Locate the cell with the specified text and output its [X, Y] center coordinate. 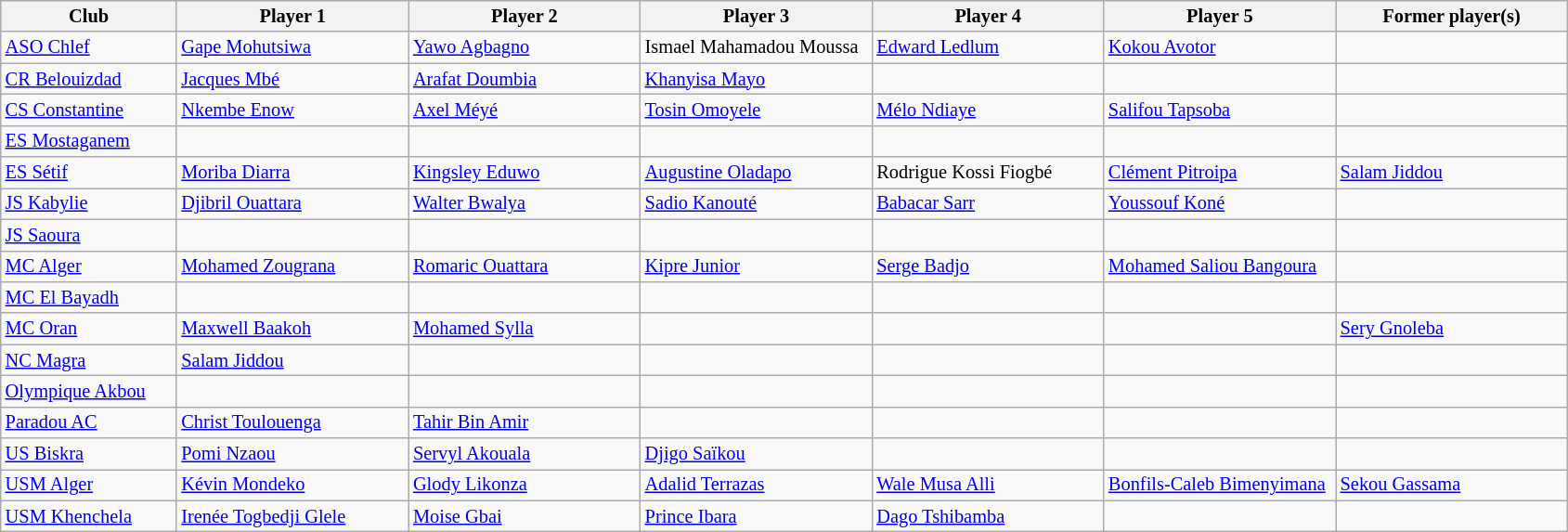
Walter Bwalya [525, 203]
US Biskra [89, 454]
MC El Bayadh [89, 297]
Former player(s) [1452, 16]
JS Saoura [89, 235]
Player 3 [757, 16]
Kingsley Eduwo [525, 173]
Player 4 [988, 16]
USM Alger [89, 485]
ES Sétif [89, 173]
Jacques Mbé [292, 79]
Maxwell Baakoh [292, 329]
Kévin Mondeko [292, 485]
Djigo Saïkou [757, 454]
Moise Gbai [525, 516]
Olympique Akbou [89, 391]
Kokou Avotor [1220, 47]
Clément Pitroipa [1220, 173]
Prince Ibara [757, 516]
Glody Likonza [525, 485]
ES Mostaganem [89, 141]
Serge Badjo [988, 266]
CR Belouizdad [89, 79]
Augustine Oladapo [757, 173]
Youssouf Koné [1220, 203]
Rodrigue Kossi Fiogbé [988, 173]
Irenée Togbedji Glele [292, 516]
ASO Chlef [89, 47]
CS Constantine [89, 110]
Sery Gnoleba [1452, 329]
NC Magra [89, 360]
Sadio Kanouté [757, 203]
Moriba Diarra [292, 173]
Sekou Gassama [1452, 485]
Pomi Nzaou [292, 454]
JS Kabylie [89, 203]
Axel Méyé [525, 110]
Kipre Junior [757, 266]
Club [89, 16]
Khanyisa Mayo [757, 79]
Player 2 [525, 16]
Mohamed Sylla [525, 329]
Gape Mohutsiwa [292, 47]
Nkembe Enow [292, 110]
Player 1 [292, 16]
MC Alger [89, 266]
Arafat Doumbia [525, 79]
Paradou AC [89, 422]
Romaric Ouattara [525, 266]
Mélo Ndiaye [988, 110]
Player 5 [1220, 16]
Dago Tshibamba [988, 516]
Ismael Mahamadou Moussa [757, 47]
Christ Toulouenga [292, 422]
MC Oran [89, 329]
Djibril Ouattara [292, 203]
Wale Musa Alli [988, 485]
Adalid Terrazas [757, 485]
Salifou Tapsoba [1220, 110]
Edward Ledlum [988, 47]
Tahir Bin Amir [525, 422]
Servyl Akouala [525, 454]
Babacar Sarr [988, 203]
Tosin Omoyele [757, 110]
Mohamed Zougrana [292, 266]
Mohamed Saliou Bangoura [1220, 266]
USM Khenchela [89, 516]
Bonfils-Caleb Bimenyimana [1220, 485]
Yawo Agbagno [525, 47]
